Locate the cell with the specified text and output its (X, Y) center coordinate. 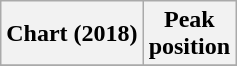
Peakposition (189, 34)
Chart (2018) (72, 34)
